Pinpoint the cell where the given text exists, returning its [X, Y] midpoint coordinate. 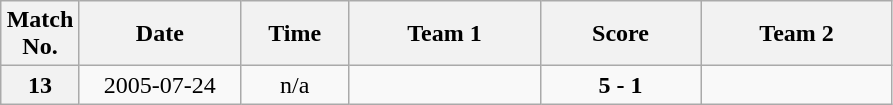
13 [40, 85]
5 - 1 [620, 85]
2005-07-24 [160, 85]
n/a [294, 85]
Date [160, 34]
Team 2 [796, 34]
Score [620, 34]
Time [294, 34]
Team 1 [444, 34]
Match No. [40, 34]
